Identify which cell holds the provided text, then report its [x, y] central coordinate. 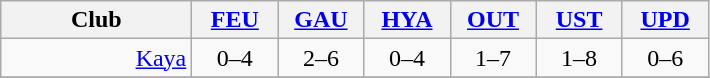
1–7 [493, 58]
UST [579, 20]
Club [96, 20]
2–6 [321, 58]
OUT [493, 20]
1–8 [579, 58]
Kaya [96, 58]
UPD [665, 20]
GAU [321, 20]
FEU [235, 20]
0–6 [665, 58]
HYA [407, 20]
